Capture the cell that displays the provided text and extract its (x, y) central coordinate. 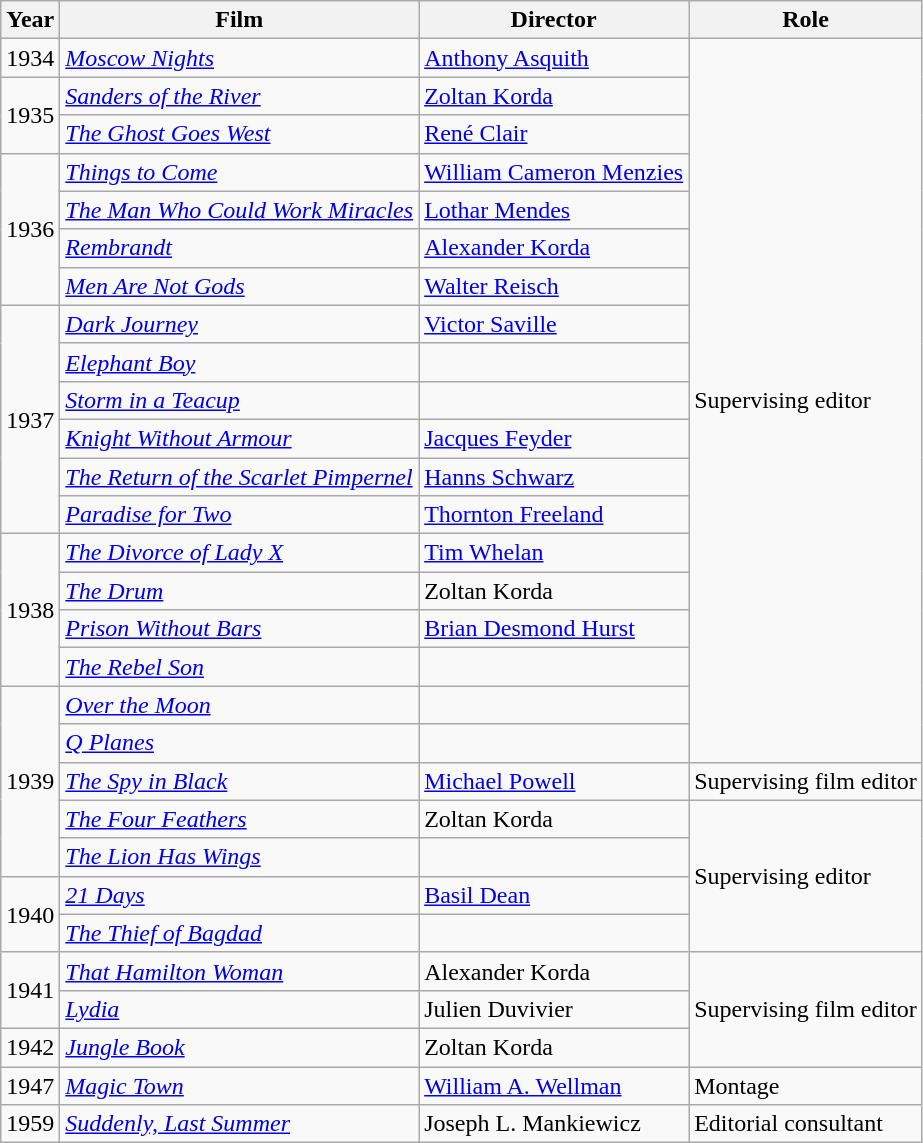
Role (806, 20)
Michael Powell (554, 781)
Dark Journey (240, 324)
The Spy in Black (240, 781)
Director (554, 20)
The Man Who Could Work Miracles (240, 210)
1959 (30, 1124)
Magic Town (240, 1085)
The Lion Has Wings (240, 857)
René Clair (554, 134)
William A. Wellman (554, 1085)
Paradise for Two (240, 515)
That Hamilton Woman (240, 971)
Tim Whelan (554, 553)
Over the Moon (240, 705)
Walter Reisch (554, 286)
Year (30, 20)
The Drum (240, 591)
Lothar Mendes (554, 210)
Storm in a Teacup (240, 400)
1942 (30, 1047)
1935 (30, 115)
Thornton Freeland (554, 515)
Editorial consultant (806, 1124)
1947 (30, 1085)
The Rebel Son (240, 667)
Sanders of the River (240, 96)
Anthony Asquith (554, 58)
Prison Without Bars (240, 629)
Lydia (240, 1009)
Basil Dean (554, 895)
1940 (30, 914)
Film (240, 20)
Men Are Not Gods (240, 286)
Suddenly, Last Summer (240, 1124)
Knight Without Armour (240, 438)
Victor Saville (554, 324)
Elephant Boy (240, 362)
Q Planes (240, 743)
Jacques Feyder (554, 438)
The Return of the Scarlet Pimpernel (240, 477)
Montage (806, 1085)
The Divorce of Lady X (240, 553)
Joseph L. Mankiewicz (554, 1124)
1937 (30, 419)
1934 (30, 58)
1939 (30, 781)
Rembrandt (240, 248)
Brian Desmond Hurst (554, 629)
1936 (30, 229)
Moscow Nights (240, 58)
Hanns Schwarz (554, 477)
1938 (30, 610)
Things to Come (240, 172)
Jungle Book (240, 1047)
21 Days (240, 895)
The Ghost Goes West (240, 134)
William Cameron Menzies (554, 172)
The Four Feathers (240, 819)
The Thief of Bagdad (240, 933)
Julien Duvivier (554, 1009)
1941 (30, 990)
